Scan for the cell matching the given text and deliver its (X, Y) coordinate at center. 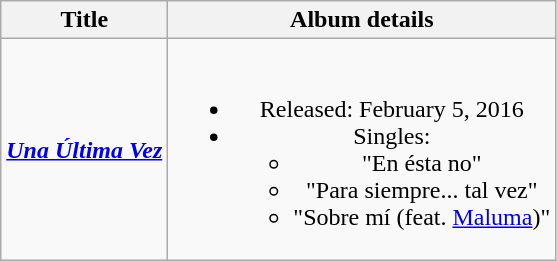
Title (84, 20)
Album details (362, 20)
Una Última Vez (84, 150)
Released: February 5, 2016Singles:"En ésta no""Para siempre... tal vez""Sobre mí (feat. Maluma)" (362, 150)
